Return [x, y] of the center of cell containing provided text 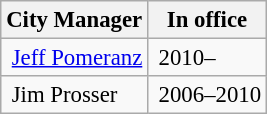
2006–2010 [208, 95]
Jim Prosser [74, 95]
2010– [208, 58]
Jeff Pomeranz [74, 58]
City Manager [74, 20]
In office [208, 20]
